Output the (x, y) coordinate of the center of the cell containing the given text.  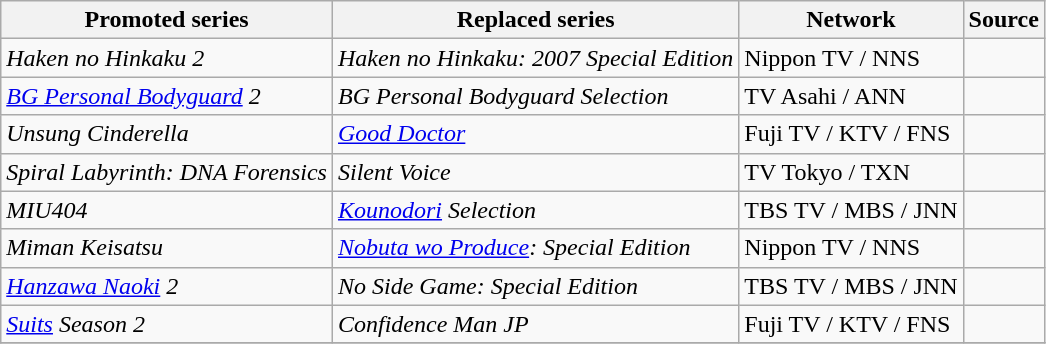
No Side Game: Special Edition (535, 286)
Hanzawa Naoki 2 (167, 286)
Miman Keisatsu (167, 248)
Haken no Hinkaku 2 (167, 58)
Unsung Cinderella (167, 134)
Good Doctor (535, 134)
MIU404 (167, 210)
TV Asahi / ANN (851, 96)
Kounodori Selection (535, 210)
Silent Voice (535, 172)
Spiral Labyrinth: DNA Forensics (167, 172)
TV Tokyo / TXN (851, 172)
Promoted series (167, 20)
Replaced series (535, 20)
Confidence Man JP (535, 324)
BG Personal Bodyguard Selection (535, 96)
Nobuta wo Produce: Special Edition (535, 248)
Haken no Hinkaku: 2007 Special Edition (535, 58)
Suits Season 2 (167, 324)
Network (851, 20)
Source (1004, 20)
BG Personal Bodyguard 2 (167, 96)
